Identify which cell holds the provided text, then report its (X, Y) central coordinate. 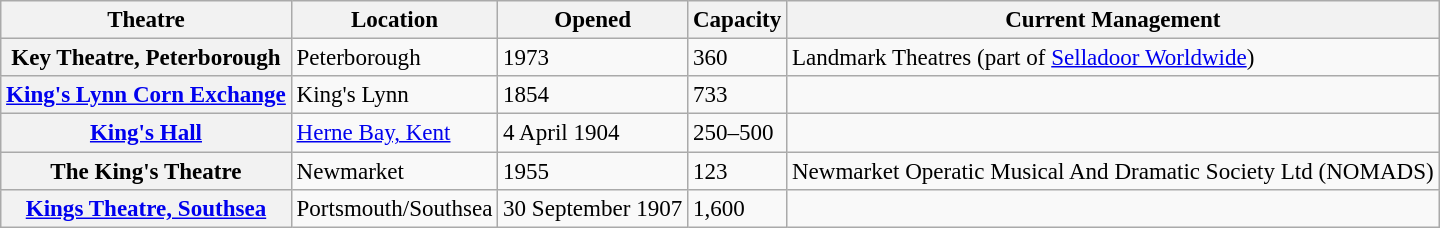
360 (738, 58)
Capacity (738, 20)
4 April 1904 (593, 133)
King's Hall (146, 133)
King's Lynn (394, 95)
Herne Bay, Kent (394, 133)
Portsmouth/Southsea (394, 209)
250–500 (738, 133)
1854 (593, 95)
Landmark Theatres (part of Selladoor Worldwide) (1113, 58)
Location (394, 20)
The King's Theatre (146, 171)
1,600 (738, 209)
123 (738, 171)
King's Lynn Corn Exchange (146, 95)
Newmarket Operatic Musical And Dramatic Society Ltd (NOMADS) (1113, 171)
Peterborough (394, 58)
Theatre (146, 20)
Newmarket (394, 171)
Kings Theatre, Southsea (146, 209)
Opened (593, 20)
733 (738, 95)
30 September 1907 (593, 209)
Current Management (1113, 20)
1973 (593, 58)
1955 (593, 171)
Key Theatre, Peterborough (146, 58)
